Extract the (x, y) coordinate from the center of the cell holding the provided text.  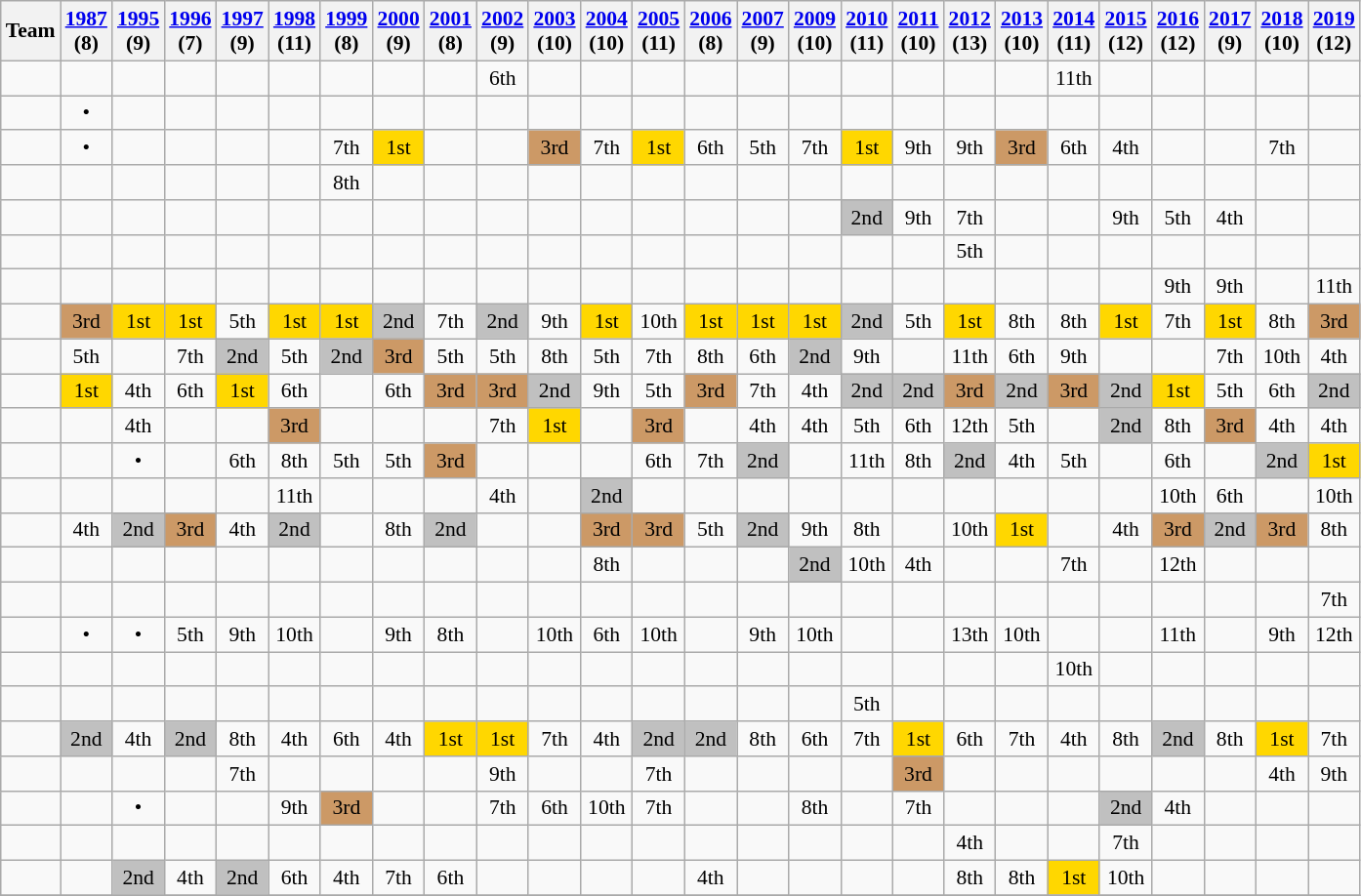
2019(12) (1334, 31)
2016(12) (1177, 31)
2018(10) (1281, 31)
13th (970, 634)
2015(12) (1125, 31)
2005(11) (658, 31)
1996(7) (189, 31)
2004(10) (607, 31)
1997(9) (242, 31)
2011(10) (918, 31)
2012(13) (970, 31)
2009(10) (814, 31)
1999(8) (346, 31)
2000(9) (398, 31)
2013(10) (1021, 31)
2001(8) (451, 31)
2010(11) (867, 31)
2017(9) (1230, 31)
1995(9) (139, 31)
Team (31, 31)
1998(11) (295, 31)
1987(8) (86, 31)
2006(8) (711, 31)
2014(11) (1074, 31)
2007(9) (763, 31)
2003(10) (555, 31)
2002(9) (502, 31)
